Identify which cell holds the provided text, then report its (x, y) central coordinate. 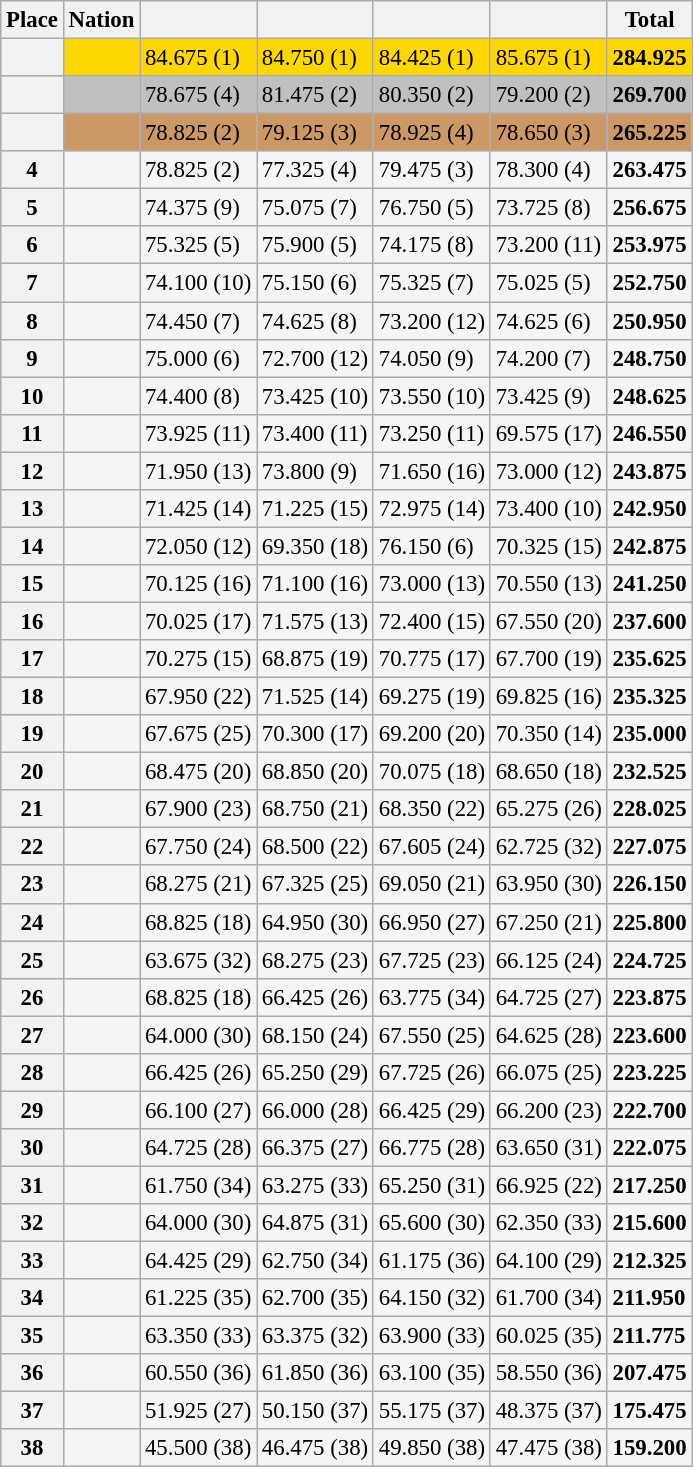
242.950 (650, 509)
84.750 (1) (316, 58)
78.675 (4) (198, 95)
10 (32, 396)
66.425 (29) (432, 1110)
232.525 (650, 772)
73.200 (12) (432, 321)
222.075 (650, 1148)
64.725 (28) (198, 1148)
66.925 (22) (548, 1185)
175.475 (650, 1411)
77.325 (4) (316, 170)
85.675 (1) (548, 58)
16 (32, 621)
62.350 (33) (548, 1223)
63.275 (33) (316, 1185)
67.725 (26) (432, 1073)
79.475 (3) (432, 170)
68.150 (24) (316, 1035)
33 (32, 1261)
70.300 (17) (316, 734)
70.775 (17) (432, 659)
66.075 (25) (548, 1073)
211.775 (650, 1336)
66.125 (24) (548, 960)
72.050 (12) (198, 546)
78.925 (4) (432, 133)
71.950 (13) (198, 471)
29 (32, 1110)
21 (32, 809)
30 (32, 1148)
72.700 (12) (316, 358)
211.950 (650, 1298)
71.425 (14) (198, 509)
75.025 (5) (548, 283)
35 (32, 1336)
50.150 (37) (316, 1411)
63.950 (30) (548, 885)
70.275 (15) (198, 659)
22 (32, 847)
64.150 (32) (432, 1298)
7 (32, 283)
62.750 (34) (316, 1261)
61.850 (36) (316, 1373)
67.900 (23) (198, 809)
74.400 (8) (198, 396)
67.700 (19) (548, 659)
61.175 (36) (432, 1261)
84.425 (1) (432, 58)
58.550 (36) (548, 1373)
73.725 (8) (548, 208)
62.725 (32) (548, 847)
75.325 (5) (198, 245)
63.900 (33) (432, 1336)
75.900 (5) (316, 245)
66.950 (27) (432, 922)
73.925 (11) (198, 433)
55.175 (37) (432, 1411)
73.550 (10) (432, 396)
61.700 (34) (548, 1298)
5 (32, 208)
67.675 (25) (198, 734)
69.350 (18) (316, 546)
66.000 (28) (316, 1110)
252.750 (650, 283)
80.350 (2) (432, 95)
71.575 (13) (316, 621)
13 (32, 509)
63.375 (32) (316, 1336)
67.605 (24) (432, 847)
224.725 (650, 960)
74.100 (10) (198, 283)
265.225 (650, 133)
26 (32, 997)
235.325 (650, 697)
70.325 (15) (548, 546)
263.475 (650, 170)
78.650 (3) (548, 133)
74.050 (9) (432, 358)
71.650 (16) (432, 471)
67.725 (23) (432, 960)
14 (32, 546)
61.750 (34) (198, 1185)
65.250 (31) (432, 1185)
68.850 (20) (316, 772)
73.425 (9) (548, 396)
67.250 (21) (548, 922)
63.350 (33) (198, 1336)
79.200 (2) (548, 95)
65.600 (30) (432, 1223)
65.275 (26) (548, 809)
31 (32, 1185)
74.175 (8) (432, 245)
76.750 (5) (432, 208)
66.375 (27) (316, 1148)
81.475 (2) (316, 95)
67.550 (20) (548, 621)
64.950 (30) (316, 922)
75.325 (7) (432, 283)
66.200 (23) (548, 1110)
62.700 (35) (316, 1298)
Place (32, 20)
20 (32, 772)
73.200 (11) (548, 245)
12 (32, 471)
223.875 (650, 997)
Nation (101, 20)
Total (650, 20)
4 (32, 170)
69.200 (20) (432, 734)
48.375 (37) (548, 1411)
68.275 (21) (198, 885)
51.925 (27) (198, 1411)
69.575 (17) (548, 433)
69.275 (19) (432, 697)
246.550 (650, 433)
235.000 (650, 734)
73.000 (12) (548, 471)
75.000 (6) (198, 358)
74.200 (7) (548, 358)
70.125 (16) (198, 584)
63.100 (35) (432, 1373)
18 (32, 697)
74.375 (9) (198, 208)
215.600 (650, 1223)
71.525 (14) (316, 697)
227.075 (650, 847)
70.350 (14) (548, 734)
241.250 (650, 584)
71.100 (16) (316, 584)
207.475 (650, 1373)
37 (32, 1411)
9 (32, 358)
212.325 (650, 1261)
253.975 (650, 245)
63.775 (34) (432, 997)
69.825 (16) (548, 697)
243.875 (650, 471)
64.725 (27) (548, 997)
32 (32, 1223)
73.250 (11) (432, 433)
64.425 (29) (198, 1261)
11 (32, 433)
24 (32, 922)
73.800 (9) (316, 471)
25 (32, 960)
34 (32, 1298)
75.075 (7) (316, 208)
223.600 (650, 1035)
242.875 (650, 546)
68.875 (19) (316, 659)
74.450 (7) (198, 321)
28 (32, 1073)
6 (32, 245)
66.100 (27) (198, 1110)
64.625 (28) (548, 1035)
226.150 (650, 885)
73.400 (11) (316, 433)
68.500 (22) (316, 847)
27 (32, 1035)
65.250 (29) (316, 1073)
15 (32, 584)
76.150 (6) (432, 546)
67.550 (25) (432, 1035)
61.225 (35) (198, 1298)
70.550 (13) (548, 584)
284.925 (650, 58)
68.650 (18) (548, 772)
248.625 (650, 396)
36 (32, 1373)
66.775 (28) (432, 1148)
19 (32, 734)
84.675 (1) (198, 58)
73.400 (10) (548, 509)
73.000 (13) (432, 584)
256.675 (650, 208)
63.675 (32) (198, 960)
222.700 (650, 1110)
237.600 (650, 621)
8 (32, 321)
69.050 (21) (432, 885)
217.250 (650, 1185)
67.325 (25) (316, 885)
228.025 (650, 809)
64.875 (31) (316, 1223)
23 (32, 885)
68.750 (21) (316, 809)
225.800 (650, 922)
67.750 (24) (198, 847)
223.225 (650, 1073)
67.950 (22) (198, 697)
68.475 (20) (198, 772)
63.650 (31) (548, 1148)
72.975 (14) (432, 509)
78.300 (4) (548, 170)
17 (32, 659)
68.275 (23) (316, 960)
72.400 (15) (432, 621)
74.625 (8) (316, 321)
60.025 (35) (548, 1336)
70.025 (17) (198, 621)
75.150 (6) (316, 283)
68.350 (22) (432, 809)
248.750 (650, 358)
250.950 (650, 321)
73.425 (10) (316, 396)
235.625 (650, 659)
70.075 (18) (432, 772)
74.625 (6) (548, 321)
60.550 (36) (198, 1373)
79.125 (3) (316, 133)
269.700 (650, 95)
64.100 (29) (548, 1261)
71.225 (15) (316, 509)
